Return [X, Y] of the center of cell containing provided text 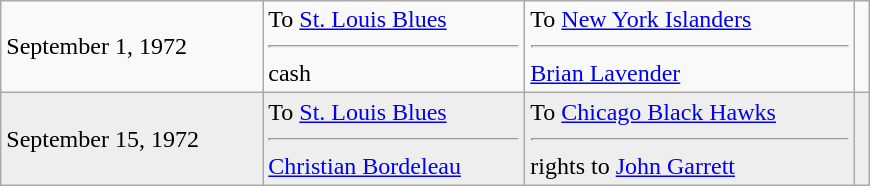
To St. Louis BluesChristian Bordeleau [394, 139]
To New York IslandersBrian Lavender [690, 47]
To Chicago Black Hawksrights to John Garrett [690, 139]
September 15, 1972 [132, 139]
To St. Louis Bluescash [394, 47]
September 1, 1972 [132, 47]
